Find where the given text appears and provide that cell's center as (x, y) coordinate. 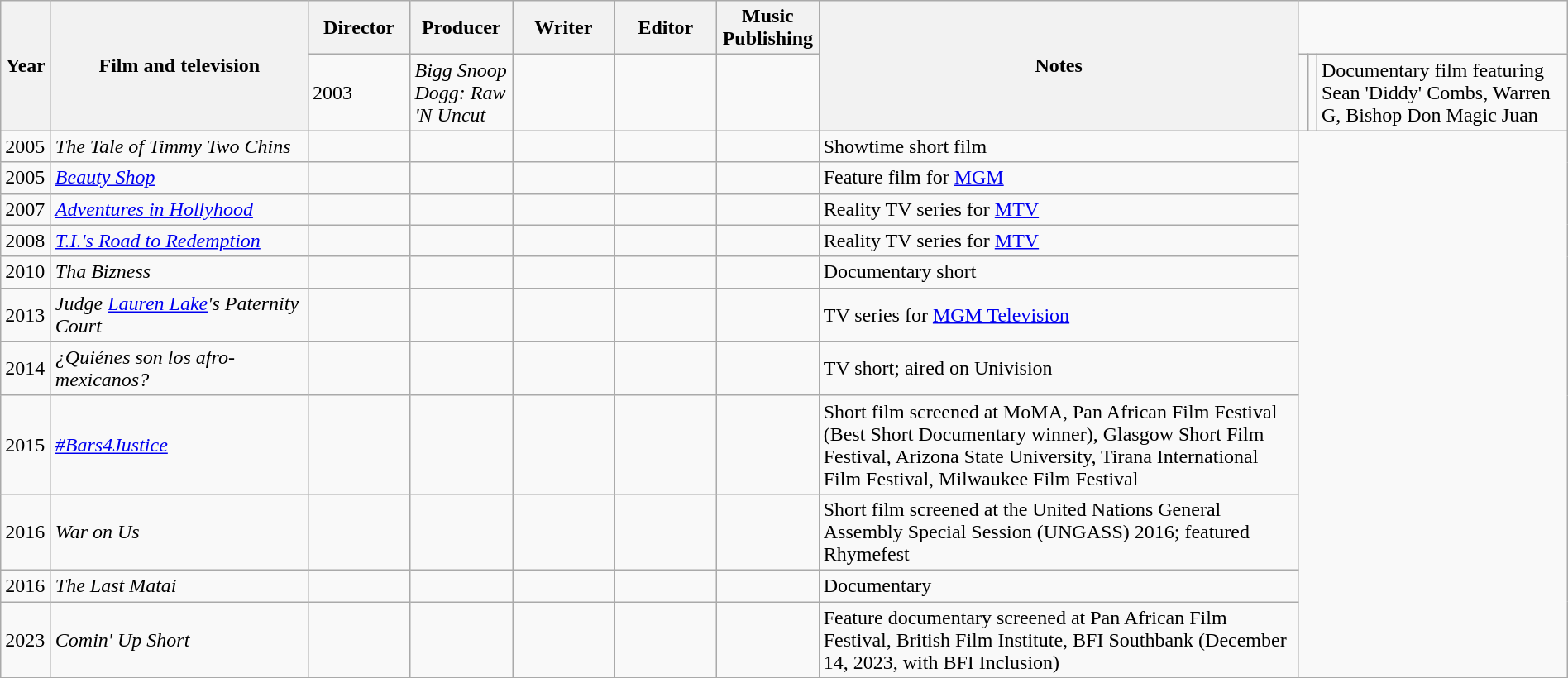
Adventures in Hollyhood (179, 209)
The Tale of Timmy Two Chins (179, 146)
Judge Lauren Lake's Paternity Court (179, 314)
T.I.'s Road to Redemption (179, 241)
Documentary film featuring Sean 'Diddy' Combs, Warren G, Bishop Don Magic Juan (1442, 93)
2008 (26, 241)
Feature film for MGM (1059, 178)
TV series for MGM Television (1059, 314)
Bigg Snoop Dogg: Raw 'N Uncut (461, 93)
Music Publishing (768, 28)
2023 (26, 640)
2010 (26, 272)
Feature documentary screened at Pan African Film Festival, British Film Institute, BFI Southbank (December 14, 2023, with BFI Inclusion) (1059, 640)
Beauty Shop (179, 178)
Year (26, 66)
The Last Matai (179, 585)
Showtime short film (1059, 146)
2014 (26, 369)
Comin' Up Short (179, 640)
Film and television (179, 66)
Notes (1059, 66)
Writer (564, 28)
¿Quiénes son los afro-mexicanos? (179, 369)
TV short; aired on Univision (1059, 369)
2013 (26, 314)
#Bars4Justice (179, 445)
2015 (26, 445)
Director (359, 28)
Documentary short (1059, 272)
Editor (666, 28)
2007 (26, 209)
2003 (359, 93)
Short film screened at the United Nations General Assembly Special Session (UNGASS) 2016; featured Rhymefest (1059, 532)
Documentary (1059, 585)
Producer (461, 28)
War on Us (179, 532)
Tha Bizness (179, 272)
